For the text-containing cell, return its midpoint in (X, Y) coordinate format. 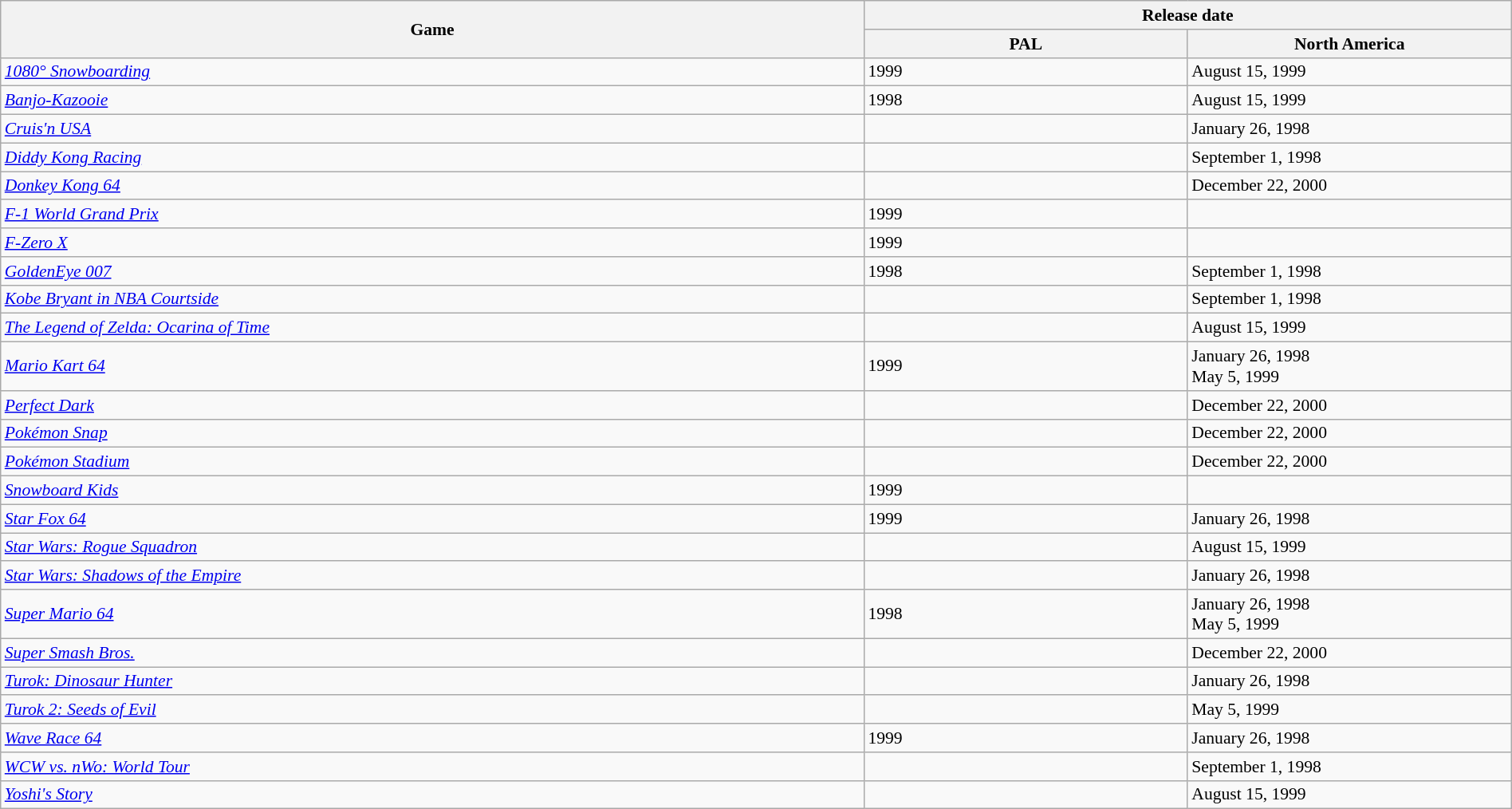
Snowboard Kids (432, 491)
Star Wars: Shadows of the Empire (432, 576)
Diddy Kong Racing (432, 157)
Game (432, 29)
Kobe Bryant in NBA Courtside (432, 299)
The Legend of Zelda: Ocarina of Time (432, 328)
PAL (1026, 44)
North America (1349, 44)
May 5, 1999 (1349, 710)
Super Smash Bros. (432, 653)
Release date (1187, 15)
Star Wars: Rogue Squadron (432, 547)
Super Mario 64 (432, 614)
Pokémon Snap (432, 433)
Yoshi's Story (432, 795)
Turok 2: Seeds of Evil (432, 710)
Turok: Dinosaur Hunter (432, 681)
1080° Snowboarding (432, 72)
Mario Kart 64 (432, 367)
Cruis'n USA (432, 129)
WCW vs. nWo: World Tour (432, 767)
Pokémon Stadium (432, 462)
F-Zero X (432, 243)
Wave Race 64 (432, 738)
F-1 World Grand Prix (432, 215)
Donkey Kong 64 (432, 186)
Perfect Dark (432, 405)
GoldenEye 007 (432, 271)
Star Fox 64 (432, 519)
Banjo-Kazooie (432, 101)
